Find where the given text appears and provide that cell's center as (X, Y) coordinate. 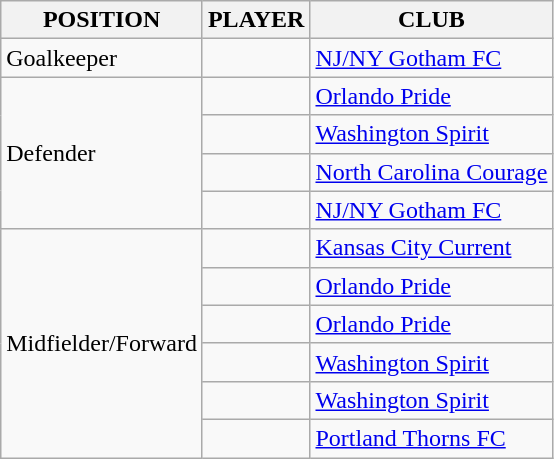
POSITION (102, 20)
PLAYER (256, 20)
North Carolina Courage (432, 172)
Defender (102, 153)
Goalkeeper (102, 58)
CLUB (432, 20)
Kansas City Current (432, 248)
Portland Thorns FC (432, 438)
Midfielder/Forward (102, 343)
